For the text-containing cell, return its midpoint in [x, y] coordinate format. 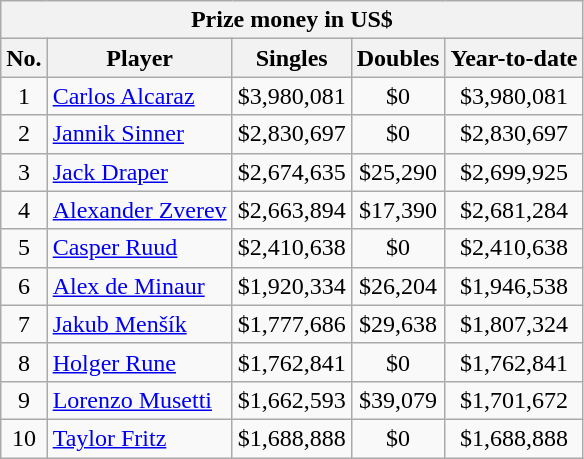
Lorenzo Musetti [140, 400]
2 [24, 134]
$1,662,593 [292, 400]
9 [24, 400]
1 [24, 96]
Jack Draper [140, 172]
Jannik Sinner [140, 134]
Alexander Zverev [140, 210]
$2,674,635 [292, 172]
$1,777,686 [292, 324]
8 [24, 362]
Player [140, 58]
Casper Ruud [140, 248]
Year-to-date [514, 58]
5 [24, 248]
$17,390 [398, 210]
$25,290 [398, 172]
$2,681,284 [514, 210]
6 [24, 286]
$29,638 [398, 324]
$39,079 [398, 400]
Alex de Minaur [140, 286]
$1,701,672 [514, 400]
$2,663,894 [292, 210]
Jakub Menšík [140, 324]
4 [24, 210]
Singles [292, 58]
$26,204 [398, 286]
No. [24, 58]
Holger Rune [140, 362]
Doubles [398, 58]
Carlos Alcaraz [140, 96]
3 [24, 172]
$2,699,925 [514, 172]
$1,920,334 [292, 286]
10 [24, 438]
7 [24, 324]
Taylor Fritz [140, 438]
$1,807,324 [514, 324]
$1,946,538 [514, 286]
Prize money in US$ [292, 20]
